Capture the cell that displays the provided text and extract its (x, y) central coordinate. 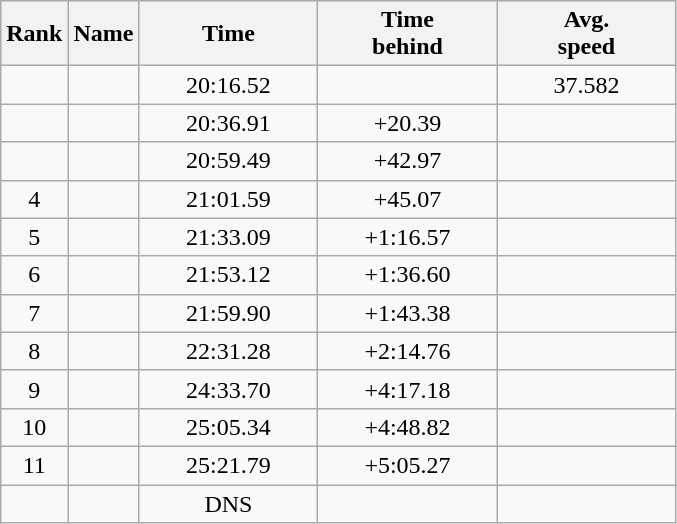
DNS (228, 503)
+5:05.27 (408, 465)
+4:17.18 (408, 389)
+42.97 (408, 161)
25:21.79 (228, 465)
+1:43.38 (408, 313)
+2:14.76 (408, 351)
5 (34, 237)
Time (228, 34)
21:33.09 (228, 237)
6 (34, 275)
Rank (34, 34)
20:16.52 (228, 85)
4 (34, 199)
9 (34, 389)
21:59.90 (228, 313)
Avg.speed (586, 34)
+1:36.60 (408, 275)
10 (34, 427)
+4:48.82 (408, 427)
Name (104, 34)
21:01.59 (228, 199)
21:53.12 (228, 275)
20:36.91 (228, 123)
24:33.70 (228, 389)
25:05.34 (228, 427)
Timebehind (408, 34)
22:31.28 (228, 351)
+45.07 (408, 199)
+1:16.57 (408, 237)
37.582 (586, 85)
11 (34, 465)
8 (34, 351)
7 (34, 313)
+20.39 (408, 123)
20:59.49 (228, 161)
